Scan for the cell matching the given text and deliver its [x, y] coordinate at center. 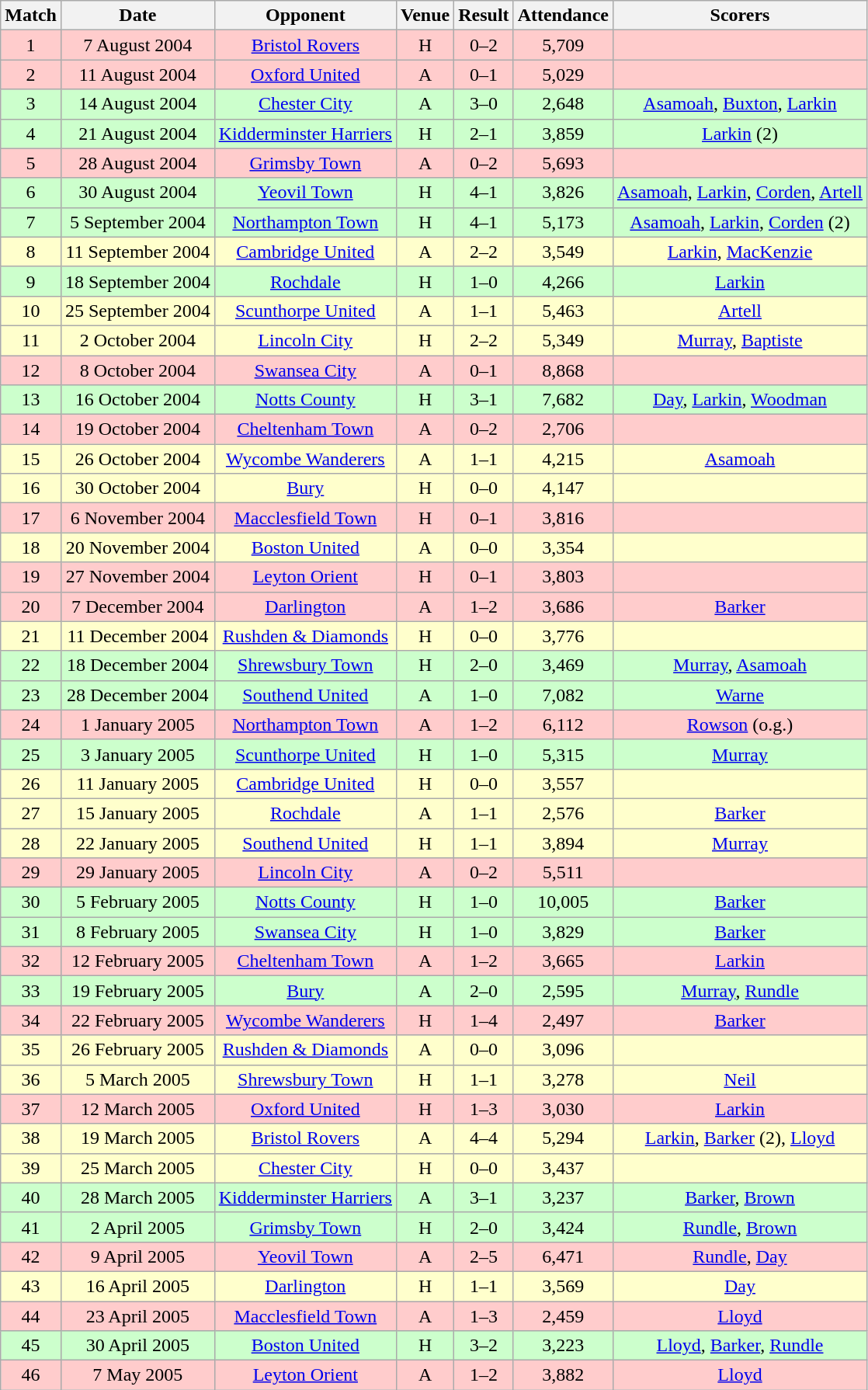
2,595 [563, 991]
3,557 [563, 784]
Scorers [739, 16]
5,315 [563, 754]
Asamoah, Buxton, Larkin [739, 104]
3,278 [563, 1079]
Larkin, Barker (2), Lloyd [739, 1138]
29 January 2005 [137, 873]
7 August 2004 [137, 45]
3,424 [563, 1227]
5,709 [563, 45]
Warne [739, 695]
8,868 [563, 370]
25 September 2004 [137, 311]
42 [31, 1256]
28 March 2005 [137, 1197]
30 April 2005 [137, 1346]
5 March 2005 [137, 1079]
Barker, Brown [739, 1197]
4,215 [563, 459]
22 [31, 665]
22 February 2005 [137, 1020]
1 January 2005 [137, 725]
3,469 [563, 665]
7 December 2004 [137, 606]
7,682 [563, 400]
Artell [739, 311]
6 [31, 193]
26 October 2004 [137, 459]
2–5 [484, 1256]
2 [31, 75]
Asamoah, Larkin, Corden, Artell [739, 193]
2,706 [563, 429]
23 [31, 695]
18 September 2004 [137, 281]
44 [31, 1316]
31 [31, 932]
12 February 2005 [137, 961]
6,471 [563, 1256]
2–1 [484, 134]
32 [31, 961]
3,882 [563, 1375]
2,497 [563, 1020]
27 [31, 813]
Date [137, 16]
29 [31, 873]
3,894 [563, 843]
5 [31, 163]
9 April 2005 [137, 1256]
12 March 2005 [137, 1109]
15 [31, 459]
5,511 [563, 873]
Murray, Baptiste [739, 340]
7 [31, 222]
33 [31, 991]
4,147 [563, 488]
16 October 2004 [137, 400]
5,463 [563, 311]
3,826 [563, 193]
3,569 [563, 1286]
19 March 2005 [137, 1138]
16 April 2005 [137, 1286]
3–2 [484, 1346]
30 August 2004 [137, 193]
2 October 2004 [137, 340]
15 January 2005 [137, 813]
1 [31, 45]
3,859 [563, 134]
22 January 2005 [137, 843]
40 [31, 1197]
17 [31, 518]
3,665 [563, 961]
25 March 2005 [137, 1168]
30 October 2004 [137, 488]
20 [31, 606]
3,816 [563, 518]
3,803 [563, 577]
Result [484, 16]
11 January 2005 [137, 784]
2,648 [563, 104]
10 [31, 311]
11 August 2004 [137, 75]
21 [31, 636]
7,082 [563, 695]
5,294 [563, 1138]
25 [31, 754]
13 [31, 400]
24 [31, 725]
23 April 2005 [137, 1316]
3,354 [563, 547]
14 [31, 429]
5,693 [563, 163]
Match [31, 16]
5,349 [563, 340]
3,686 [563, 606]
41 [31, 1227]
4 [31, 134]
Murray, Asamoah [739, 665]
3,437 [563, 1168]
37 [31, 1109]
28 August 2004 [137, 163]
Day [739, 1286]
28 December 2004 [137, 695]
8 October 2004 [137, 370]
Larkin (2) [739, 134]
27 November 2004 [137, 577]
26 February 2005 [137, 1050]
Venue [425, 16]
12 [31, 370]
3 [31, 104]
2,459 [563, 1316]
20 November 2004 [137, 547]
3,096 [563, 1050]
28 [31, 843]
Neil [739, 1079]
26 [31, 784]
34 [31, 1020]
19 October 2004 [137, 429]
3,549 [563, 252]
6 November 2004 [137, 518]
2,576 [563, 813]
6,112 [563, 725]
30 [31, 902]
3–0 [484, 104]
5,029 [563, 75]
3 January 2005 [137, 754]
2 April 2005 [137, 1227]
4–4 [484, 1138]
14 August 2004 [137, 104]
21 August 2004 [137, 134]
Rowson (o.g.) [739, 725]
Lloyd, Barker, Rundle [739, 1346]
3,223 [563, 1346]
Asamoah [739, 459]
3,776 [563, 636]
Asamoah, Larkin, Corden (2) [739, 222]
3,237 [563, 1197]
5 February 2005 [137, 902]
9 [31, 281]
7 May 2005 [137, 1375]
3,030 [563, 1109]
18 December 2004 [137, 665]
8 February 2005 [137, 932]
11 September 2004 [137, 252]
4,266 [563, 281]
38 [31, 1138]
39 [31, 1168]
8 [31, 252]
19 [31, 577]
19 February 2005 [137, 991]
Opponent [305, 16]
1–4 [484, 1020]
10,005 [563, 902]
3,829 [563, 932]
Rundle, Brown [739, 1227]
45 [31, 1346]
11 December 2004 [137, 636]
Attendance [563, 16]
Day, Larkin, Woodman [739, 400]
Murray, Rundle [739, 991]
Rundle, Day [739, 1256]
Larkin, MacKenzie [739, 252]
18 [31, 547]
11 [31, 340]
36 [31, 1079]
5,173 [563, 222]
46 [31, 1375]
35 [31, 1050]
5 September 2004 [137, 222]
16 [31, 488]
43 [31, 1286]
